Provide the [X, Y] coordinate of the cell's center where the given text is located.  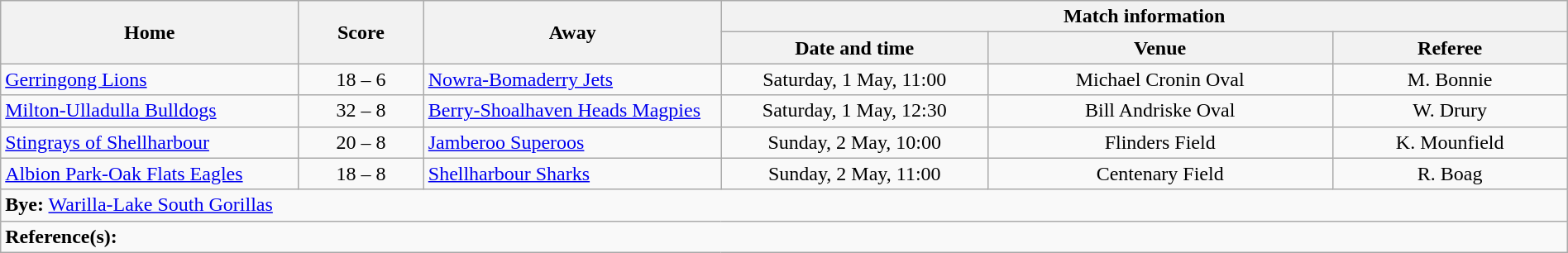
Referee [1450, 48]
Bye: Warilla-Lake South Gorillas [784, 205]
Saturday, 1 May, 11:00 [854, 79]
Bill Andriske Oval [1159, 111]
20 – 8 [361, 142]
18 – 6 [361, 79]
Date and time [854, 48]
W. Drury [1450, 111]
Sunday, 2 May, 10:00 [854, 142]
R. Boag [1450, 174]
Away [572, 32]
Centenary Field [1159, 174]
Saturday, 1 May, 12:30 [854, 111]
Milton-Ulladulla Bulldogs [150, 111]
Jamberoo Superoos [572, 142]
Score [361, 32]
Shellharbour Sharks [572, 174]
Home [150, 32]
Nowra-Bomaderry Jets [572, 79]
M. Bonnie [1450, 79]
32 – 8 [361, 111]
Venue [1159, 48]
Berry-Shoalhaven Heads Magpies [572, 111]
Reference(s): [784, 236]
Stingrays of Shellharbour [150, 142]
K. Mounfield [1450, 142]
18 – 8 [361, 174]
Gerringong Lions [150, 79]
Michael Cronin Oval [1159, 79]
Match information [1145, 17]
Flinders Field [1159, 142]
Sunday, 2 May, 11:00 [854, 174]
Albion Park-Oak Flats Eagles [150, 174]
